Locate the cell with the specified text and output its [x, y] center coordinate. 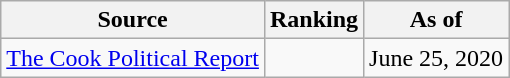
Source [133, 20]
June 25, 2020 [436, 58]
As of [436, 20]
The Cook Political Report [133, 58]
Ranking [314, 20]
